Identify which cell holds the provided text, then report its (X, Y) central coordinate. 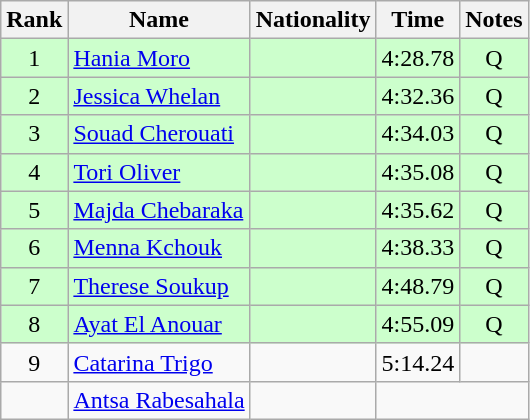
2 (34, 96)
Hania Moro (159, 58)
Time (418, 20)
5:14.24 (418, 362)
4:35.08 (418, 172)
4 (34, 172)
Souad Cherouati (159, 134)
1 (34, 58)
5 (34, 210)
7 (34, 286)
Nationality (313, 20)
4:48.79 (418, 286)
Catarina Trigo (159, 362)
3 (34, 134)
6 (34, 248)
4:32.36 (418, 96)
Tori Oliver (159, 172)
Antsa Rabesahala (159, 400)
Therese Soukup (159, 286)
Ayat El Anouar (159, 324)
8 (34, 324)
4:55.09 (418, 324)
9 (34, 362)
Rank (34, 20)
Name (159, 20)
4:35.62 (418, 210)
Jessica Whelan (159, 96)
4:34.03 (418, 134)
4:28.78 (418, 58)
Majda Chebaraka (159, 210)
Notes (494, 20)
4:38.33 (418, 248)
Menna Kchouk (159, 248)
